Search for the cell housing the specified text and yield its [X, Y] center coordinate. 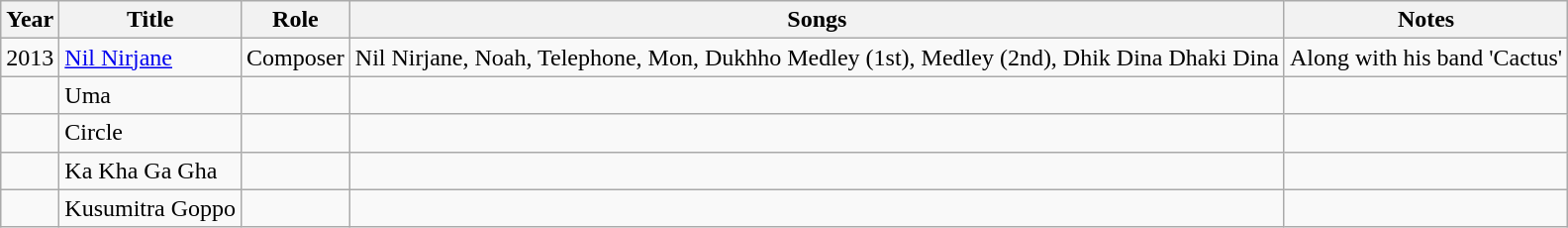
2013 [30, 57]
Kusumitra Goppo [150, 208]
Title [150, 20]
Songs [817, 20]
Nil Nirjane [150, 57]
Along with his band 'Cactus' [1425, 57]
Circle [150, 133]
Composer [296, 57]
Uma [150, 95]
Role [296, 20]
Ka Kha Ga Gha [150, 171]
Notes [1425, 20]
Nil Nirjane, Noah, Telephone, Mon, Dukhho Medley (1st), Medley (2nd), Dhik Dina Dhaki Dina [817, 57]
Year [30, 20]
